Identify which cell holds the provided text, then report its [x, y] central coordinate. 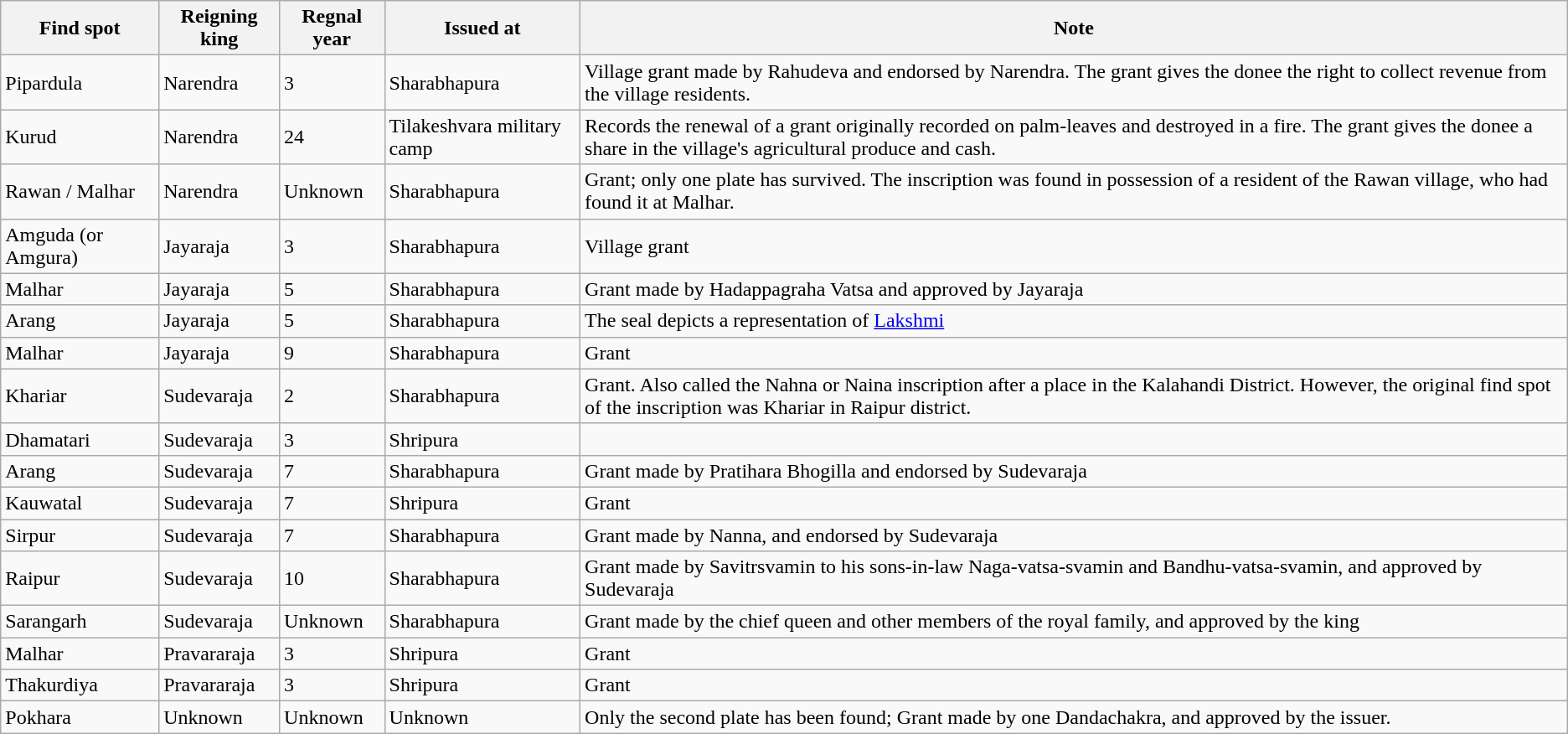
Amguda (or Amgura) [80, 246]
Grant made by Pratihara Bhogilla and endorsed by Sudevaraja [1074, 471]
Grant made by Savitrsvamin to his sons-in-law Naga-vatsa-svamin and Bandhu-vatsa-svamin, and approved by Sudevaraja [1074, 578]
Grant made by Hadappagraha Vatsa and approved by Jayaraja [1074, 289]
The seal depicts a representation of Lakshmi [1074, 321]
Issued at [482, 28]
Raipur [80, 578]
Only the second plate has been found; Grant made by one Dandachakra, and approved by the issuer. [1074, 717]
Thakurdiya [80, 685]
10 [332, 578]
Pokhara [80, 717]
Kurud [80, 137]
Dhamatari [80, 439]
Find spot [80, 28]
Village grant made by Rahudeva and endorsed by Narendra. The grant gives the donee the right to collect revenue from the village residents. [1074, 82]
Sirpur [80, 535]
Note [1074, 28]
24 [332, 137]
Rawan / Malhar [80, 191]
Grant; only one plate has survived. The inscription was found in possession of a resident of the Rawan village, who had found it at Malhar. [1074, 191]
Reigning king [219, 28]
Pipardula [80, 82]
Village grant [1074, 246]
Sarangarh [80, 622]
Grant made by the chief queen and other members of the royal family, and approved by the king [1074, 622]
9 [332, 353]
Grant made by Nanna, and endorsed by Sudevaraja [1074, 535]
Khariar [80, 395]
2 [332, 395]
Tilakeshvara military camp [482, 137]
Kauwatal [80, 503]
Regnal year [332, 28]
